Identify which cell holds the provided text, then report its (x, y) central coordinate. 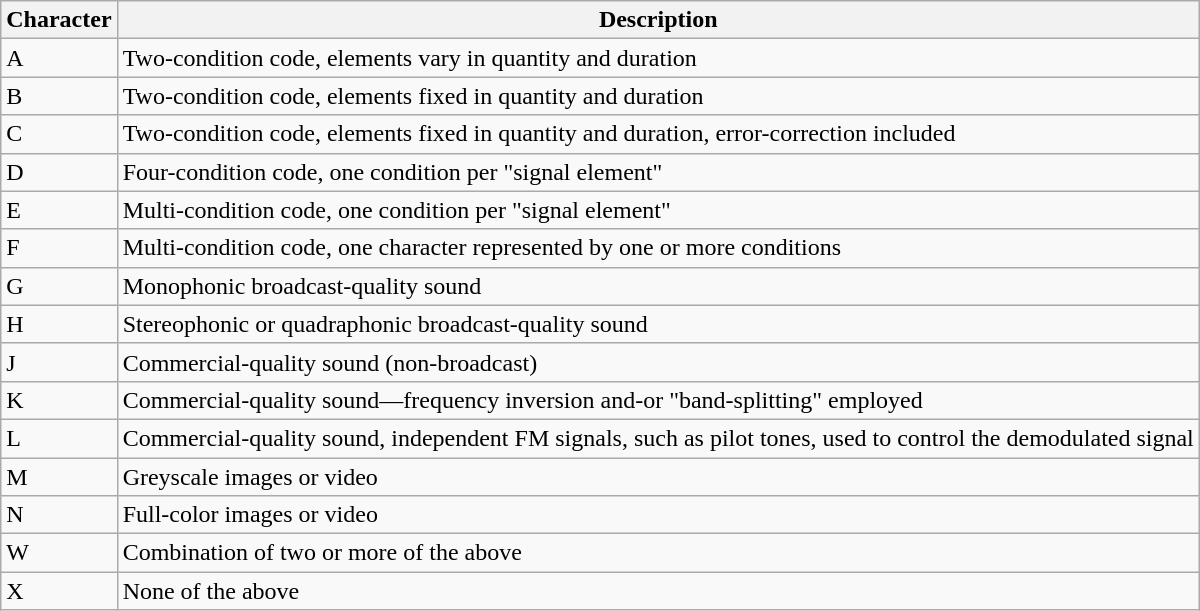
J (59, 362)
Multi-condition code, one condition per "signal element" (658, 210)
G (59, 286)
L (59, 438)
F (59, 248)
D (59, 172)
Two-condition code, elements vary in quantity and duration (658, 58)
K (59, 400)
Commercial-quality sound—frequency inversion and-or "band-splitting" employed (658, 400)
M (59, 477)
Two-condition code, elements fixed in quantity and duration, error-correction included (658, 134)
Combination of two or more of the above (658, 553)
Commercial-quality sound (non-broadcast) (658, 362)
None of the above (658, 591)
Full-color images or video (658, 515)
Commercial-quality sound, independent FM signals, such as pilot tones, used to control the demodulated signal (658, 438)
E (59, 210)
Description (658, 20)
Multi-condition code, one character represented by one or more conditions (658, 248)
A (59, 58)
Stereophonic or quadraphonic broadcast-quality sound (658, 324)
N (59, 515)
Four-condition code, one condition per "signal element" (658, 172)
H (59, 324)
B (59, 96)
Greyscale images or video (658, 477)
C (59, 134)
Character (59, 20)
W (59, 553)
X (59, 591)
Two-condition code, elements fixed in quantity and duration (658, 96)
Monophonic broadcast-quality sound (658, 286)
